For the text-containing cell, return its midpoint in (x, y) coordinate format. 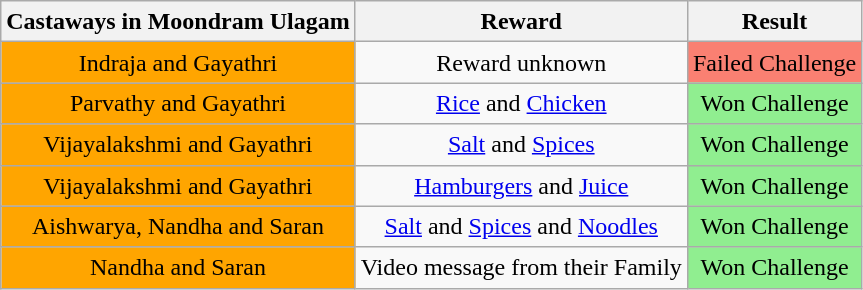
Result (774, 22)
Hamburgers and Juice (521, 186)
Reward (521, 22)
Parvathy and Gayathri (178, 104)
Failed Challenge (774, 62)
Castaways in Moondram Ulagam (178, 22)
Salt and Spices and Noodles (521, 226)
Salt and Spices (521, 144)
Nandha and Saran (178, 268)
Video message from their Family (521, 268)
Aishwarya, Nandha and Saran (178, 226)
Reward unknown (521, 62)
Rice and Chicken (521, 104)
Indraja and Gayathri (178, 62)
